Pinpoint the cell where the given text exists, returning its (X, Y) midpoint coordinate. 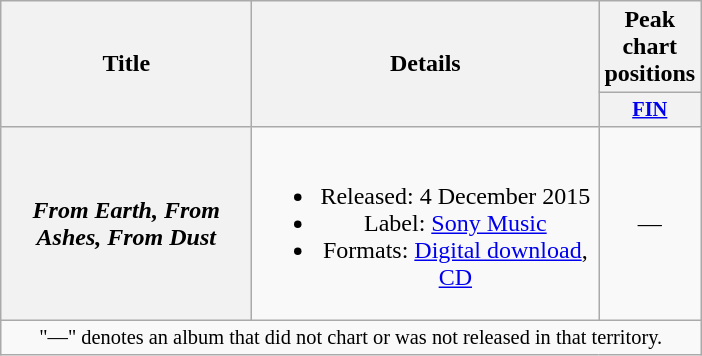
FIN (650, 110)
Peak chart positions (650, 47)
— (650, 223)
Title (126, 64)
Released: 4 December 2015Label: Sony MusicFormats: Digital download, CD (426, 223)
From Earth, From Ashes, From Dust (126, 223)
"—" denotes an album that did not chart or was not released in that territory. (351, 338)
Details (426, 64)
